Return the [X, Y] coordinate for the center point of the cell that contains the specified text.  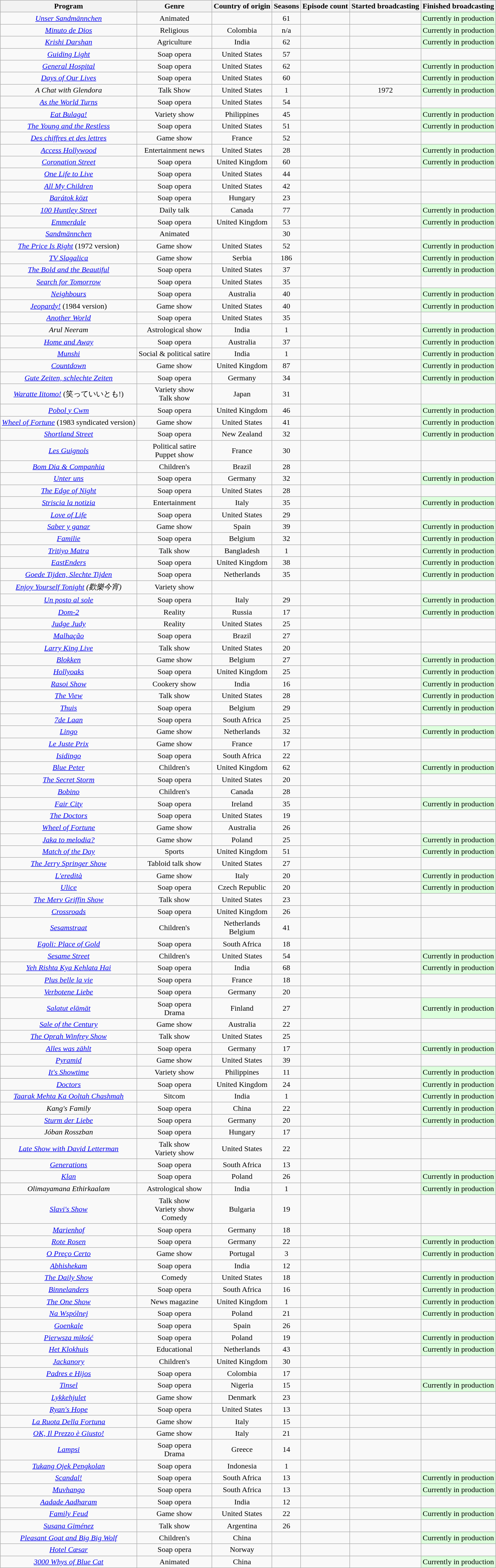
Home and Away [69, 342]
Unser Sandmännchen [69, 18]
Love of Life [69, 514]
The View [69, 696]
Political satirePuppet show [174, 450]
Klan [69, 1177]
Denmark [242, 1397]
The Price Is Right (1972 version) [69, 246]
Sports [174, 852]
Bobino [69, 792]
Bulgaria [242, 1209]
Neighbours [69, 294]
Aadade Aadharam [69, 1502]
43 [286, 1349]
Taarak Mehta Ka Ooltah Chashmah [69, 1096]
24 [286, 1084]
Rote Rosen [69, 1241]
Guiding Light [69, 54]
Search for Tomorrow [69, 282]
Episode count [325, 6]
Jaka to melodia? [69, 840]
New Zealand [242, 434]
Des chiffres et des lettres [69, 138]
Tabloid talk show [174, 864]
Thuis [69, 708]
Genre [174, 6]
31 [286, 394]
Agriculture [174, 42]
The Oprah Winfrey Show [69, 1036]
Another World [69, 318]
Wheel of Fortune [69, 827]
Talk showVariety show [174, 1149]
TV Slagalica [69, 258]
Saber y ganar [69, 526]
Binnelanders [69, 1290]
Generations [69, 1165]
Sesamstraat [69, 928]
Bom Dia & Companhia [69, 467]
Blue Peter [69, 768]
Days of Our Lives [69, 78]
Striscia la notizia [69, 503]
Finland [242, 1008]
Coronation Street [69, 162]
Greece [242, 1450]
61 [286, 18]
Crossroads [69, 912]
Lampsi [69, 1450]
Les Guignols [69, 450]
Olimayamana Ethirkaalam [69, 1189]
L'eredità [69, 876]
It's Showtime [69, 1072]
Family Feud [69, 1514]
Plus belle la vie [69, 980]
Familie [69, 538]
Yeh Rishta Kya Kehlata Hai [69, 968]
44 [286, 174]
Munshi [69, 354]
Kang's Family [69, 1108]
Jackanory [69, 1361]
Pierwsza miłość [69, 1338]
News magazine [174, 1302]
Marienhof [69, 1230]
Arul Neeram [69, 330]
The Daily Show [69, 1278]
Tukang Ojek Pengkolan [69, 1466]
Lykkehjulet [69, 1397]
Sandmännchen [69, 234]
42 [286, 186]
Norway [242, 1550]
Talk showVariety showComedy [174, 1209]
Susana Giménez [69, 1526]
Rasoi Show [69, 684]
Access Hollywood [69, 150]
The Jerry Springer Show [69, 864]
Le Juste Prix [69, 744]
Goede Tijden, Slechte Tijden [69, 575]
Blokken [69, 660]
Sturm der Liebe [69, 1120]
Gute Zeiten, schlechte Zeiten [69, 378]
As the World Turns [69, 102]
Japan [242, 394]
Late Show with David Letterman [69, 1149]
Sale of the Century [69, 1024]
The Merv Griffin Show [69, 900]
Country of origin [242, 6]
Un posto al sole [69, 600]
Verbotene Liebe [69, 992]
Ryan's Hope [69, 1409]
Started broadcasting [385, 6]
3000 Whys of Blue Cat [69, 1562]
Jeopardy! (1984 version) [69, 306]
Sitcom [174, 1096]
Russia [242, 612]
EastEnders [69, 563]
Malhação [69, 636]
Match of the Day [69, 852]
Alles was zählt [69, 1048]
1972 [385, 90]
The Edge of Night [69, 491]
Goenkale [69, 1326]
Emmerdale [69, 222]
Salatut elämät [69, 1008]
Portugal [242, 1253]
n/a [286, 30]
Dom-2 [69, 612]
Het Klokhuis [69, 1349]
A Chat with Glendora [69, 90]
Nigeria [242, 1385]
87 [286, 366]
Fair City [69, 804]
Isidingo [69, 756]
7de Laan [69, 720]
Na Wspólnej [69, 1314]
Abhishekam [69, 1265]
Krishi Darshan [69, 42]
77 [286, 210]
Bangladesh [242, 551]
38 [286, 563]
57 [286, 54]
Jóban Rosszban [69, 1132]
14 [286, 1450]
46 [286, 410]
Variety showTalk show [174, 394]
Egoli: Place of Gold [69, 944]
Indonesia [242, 1466]
3 [286, 1253]
One Life to Live [69, 174]
The Secret Storm [69, 780]
Seasons [286, 6]
Tritiyo Matra [69, 551]
The Young and the Restless [69, 126]
Entertainment news [174, 150]
45 [286, 114]
La Ruota Della Fortuna [69, 1421]
Pleasant Goat and Big Big Wolf [69, 1538]
Comedy [174, 1278]
Pyramid [69, 1060]
Wheel of Fortune (1983 syndicated version) [69, 422]
Sesame Street [69, 956]
Pobol y Cwm [69, 410]
Padres e Hijos [69, 1373]
OK, Il Prezzo è Giusto! [69, 1433]
Czech Republic [242, 888]
Enjoy Yourself Tonight (歡樂今宵) [69, 588]
Minuto de Dios [69, 30]
68 [286, 968]
Hotel Cæsar [69, 1550]
Social & political satire [174, 354]
Entertainment [174, 503]
Countdown [69, 366]
Daily talk [174, 210]
Tinsel [69, 1385]
53 [286, 222]
Waratte Iitomo! (笑っていいとも!) [69, 394]
Muvhango [69, 1490]
Larry King Live [69, 648]
Eat Bulaga! [69, 114]
11 [286, 1072]
Serbia [242, 258]
Unter uns [69, 479]
Cookery show [174, 684]
The Bold and the Beautiful [69, 270]
Religious [174, 30]
186 [286, 258]
NetherlandsBelgium [242, 928]
Finished broadcasting [458, 6]
34 [286, 378]
Talk Show [174, 90]
Hollyoaks [69, 672]
O Preço Certo [69, 1253]
Lingo [69, 732]
Argentina [242, 1526]
Slavi's Show [69, 1209]
Scandal! [69, 1478]
Ireland [242, 804]
Program [69, 6]
General Hospital [69, 66]
The One Show [69, 1302]
100 Huntley Street [69, 210]
Doctors [69, 1084]
All My Children [69, 186]
The Doctors [69, 815]
Judge Judy [69, 624]
Shortland Street [69, 434]
Educational [174, 1349]
Ulice [69, 888]
Barátok közt [69, 198]
